Search for the cell housing the specified text and yield its (X, Y) center coordinate. 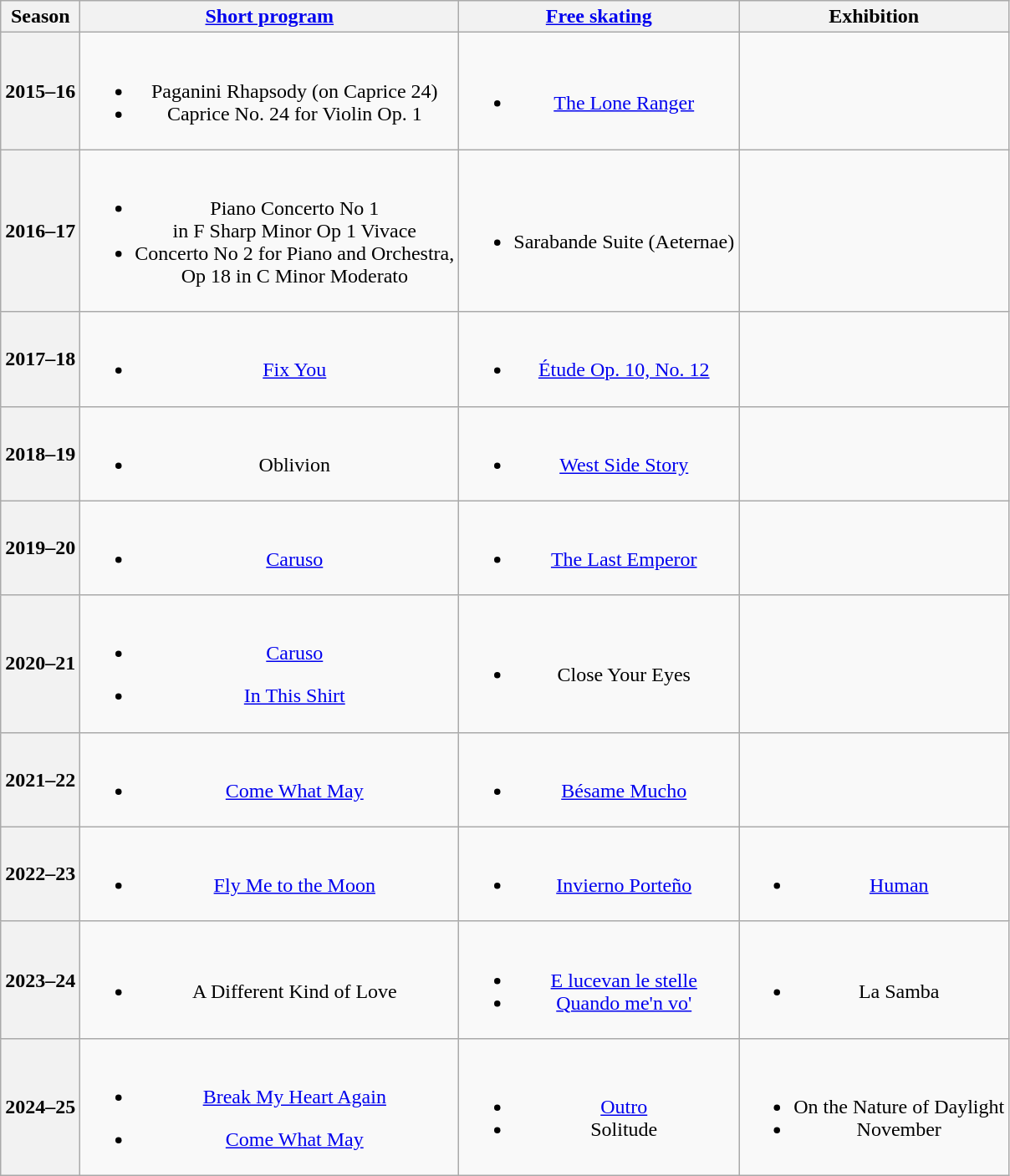
2020–21 (40, 664)
CarusoIn This Shirt (269, 664)
Break My Heart AgainCome What May (269, 1107)
2015–16 (40, 91)
2024–25 (40, 1107)
OutroSolitude (599, 1107)
2018–19 (40, 453)
The Lone Ranger (599, 91)
Étude Op. 10, No. 12 (599, 359)
Season (40, 17)
Come What May (269, 779)
Short program (269, 17)
On the Nature of DaylightNovember (875, 1107)
A Different Kind of Love (269, 980)
Fix You (269, 359)
2022–23 (40, 874)
2019–20 (40, 548)
2017–18 (40, 359)
Piano Concerto No 1 in F Sharp Minor Op 1 Vivace Concerto No 2 for Piano and Orchestra, Op 18 in C Minor Moderato (269, 231)
Oblivion (269, 453)
2021–22 (40, 779)
2016–17 (40, 231)
E lucevan le stelleQuando me'n vo' (599, 980)
Human (875, 874)
Sarabande Suite (Aeternae) (599, 231)
Paganini Rhapsody (on Caprice 24) Caprice No. 24 for Violin Op. 1 (269, 91)
Free skating (599, 17)
2023–24 (40, 980)
Close Your Eyes (599, 664)
Exhibition (875, 17)
Caruso (269, 548)
Fly Me to the Moon (269, 874)
The Last Emperor (599, 548)
La Samba (875, 980)
West Side Story (599, 453)
Bésame Mucho (599, 779)
Invierno Porteño (599, 874)
